Return (X, Y) of the center of cell containing provided text 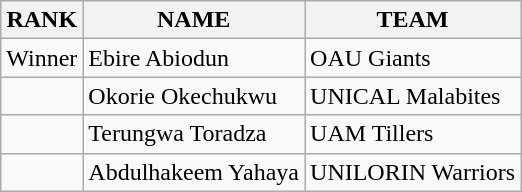
Ebire Abiodun (194, 58)
NAME (194, 20)
TEAM (413, 20)
Abdulhakeem Yahaya (194, 172)
RANK (42, 20)
OAU Giants (413, 58)
UAM Tillers (413, 134)
Okorie Okechukwu (194, 96)
Terungwa Toradza (194, 134)
UNICAL Malabites (413, 96)
UNILORIN Warriors (413, 172)
Winner (42, 58)
